Return the [x, y] coordinate for the center point of the cell that contains the specified text.  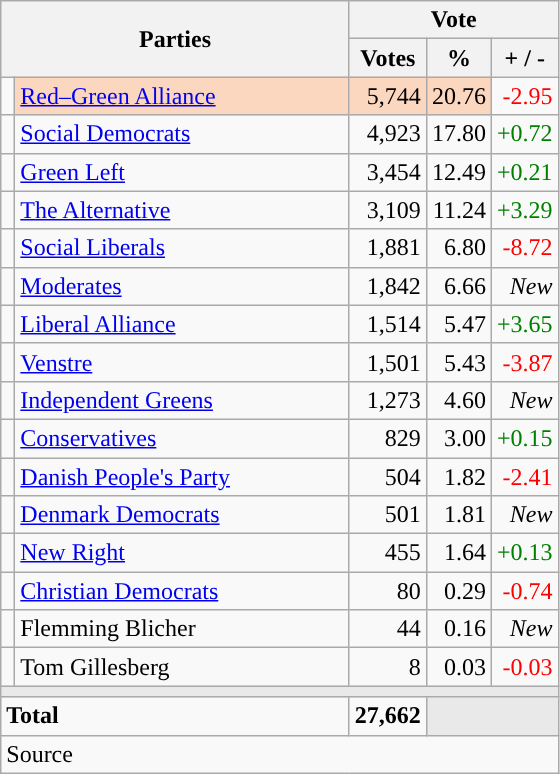
Venstre [182, 362]
3.00 [458, 438]
% [458, 58]
829 [388, 438]
-8.72 [524, 248]
Christian Democrats [182, 591]
1.64 [458, 553]
1,842 [388, 286]
501 [388, 515]
0.03 [458, 667]
+ / - [524, 58]
-3.87 [524, 362]
Danish People's Party [182, 477]
+3.65 [524, 324]
New Right [182, 553]
Total [176, 716]
Red–Green Alliance [182, 96]
0.16 [458, 629]
5.43 [458, 362]
20.76 [458, 96]
+0.15 [524, 438]
44 [388, 629]
17.80 [458, 134]
6.80 [458, 248]
Denmark Democrats [182, 515]
1,501 [388, 362]
Flemming Blicher [182, 629]
Conservatives [182, 438]
Green Left [182, 172]
12.49 [458, 172]
504 [388, 477]
+0.72 [524, 134]
+0.13 [524, 553]
5,744 [388, 96]
6.66 [458, 286]
80 [388, 591]
11.24 [458, 210]
0.29 [458, 591]
8 [388, 667]
-0.74 [524, 591]
-2.41 [524, 477]
-2.95 [524, 96]
3,454 [388, 172]
Social Democrats [182, 134]
455 [388, 553]
Social Liberals [182, 248]
Vote [454, 20]
Independent Greens [182, 400]
-0.03 [524, 667]
1.82 [458, 477]
1.81 [458, 515]
4,923 [388, 134]
Moderates [182, 286]
Parties [176, 39]
Source [280, 754]
1,514 [388, 324]
27,662 [388, 716]
Liberal Alliance [182, 324]
3,109 [388, 210]
1,273 [388, 400]
4.60 [458, 400]
+3.29 [524, 210]
5.47 [458, 324]
1,881 [388, 248]
Tom Gillesberg [182, 667]
+0.21 [524, 172]
The Alternative [182, 210]
Votes [388, 58]
